Scan for the cell matching the given text and deliver its (x, y) coordinate at center. 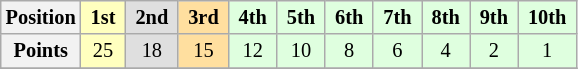
8 (349, 51)
5th (301, 17)
4 (446, 51)
18 (152, 51)
2nd (152, 17)
3rd (203, 17)
1 (547, 51)
7th (397, 17)
9th (494, 17)
10th (547, 17)
1st (104, 17)
15 (203, 51)
8th (446, 17)
4th (253, 17)
Points (41, 51)
Position (41, 17)
2 (494, 51)
25 (104, 51)
6 (397, 51)
6th (349, 17)
12 (253, 51)
10 (301, 51)
